Return the (x, y) coordinate for the center point of the cell that contains the specified text.  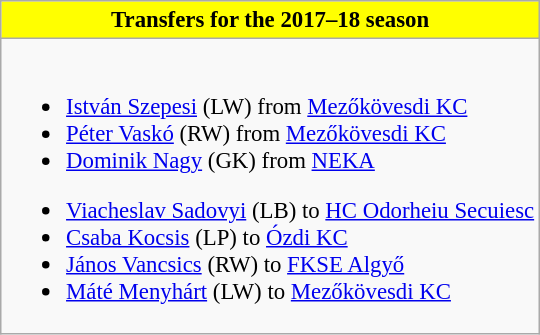
Transfers for the 2017–18 season (270, 20)
